Return (X, Y) of the center of cell containing provided text 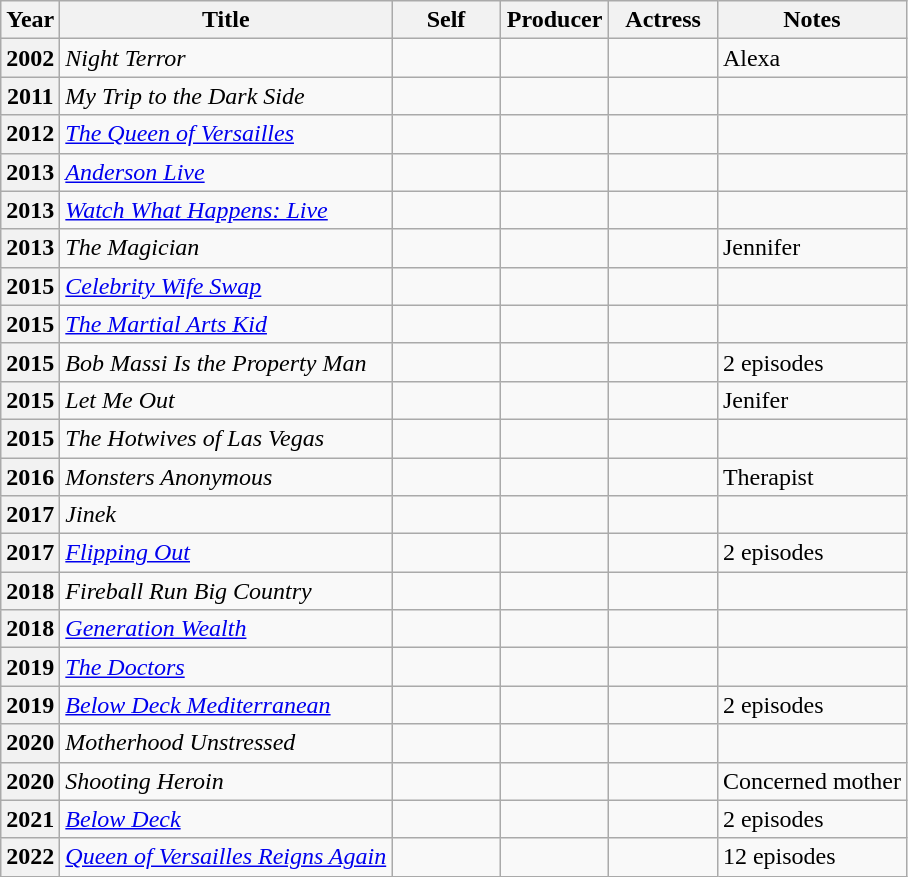
Celebrity Wife Swap (226, 286)
Bob Massi Is the Property Man (226, 362)
Generation Wealth (226, 629)
Producer (554, 20)
Actress (664, 20)
Shooting Heroin (226, 781)
2011 (30, 96)
Monsters Anonymous (226, 477)
2016 (30, 477)
Self (446, 20)
Jenifer (812, 400)
Jinek (226, 515)
Queen of Versailles Reigns Again (226, 857)
2022 (30, 857)
Below Deck Mediterranean (226, 705)
Let Me Out (226, 400)
2002 (30, 58)
The Hotwives of Las Vegas (226, 438)
The Queen of Versailles (226, 134)
Jennifer (812, 248)
Motherhood Unstressed (226, 743)
12 episodes (812, 857)
The Magician (226, 248)
Watch What Happens: Live (226, 210)
Title (226, 20)
Flipping Out (226, 553)
Night Terror (226, 58)
Year (30, 20)
Concerned mother (812, 781)
Alexa (812, 58)
Anderson Live (226, 172)
The Martial Arts Kid (226, 324)
2012 (30, 134)
Fireball Run Big Country (226, 591)
My Trip to the Dark Side (226, 96)
2021 (30, 819)
Below Deck (226, 819)
The Doctors (226, 667)
Therapist (812, 477)
Notes (812, 20)
